Identify which cell holds the provided text, then report its [X, Y] central coordinate. 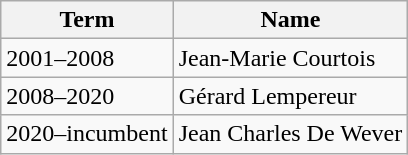
Term [87, 20]
2008–2020 [87, 96]
Name [290, 20]
Gérard Lempereur [290, 96]
2001–2008 [87, 58]
Jean-Marie Courtois [290, 58]
2020–incumbent [87, 134]
Jean Charles De Wever [290, 134]
